Output the [x, y] coordinate of the center of the cell containing the given text.  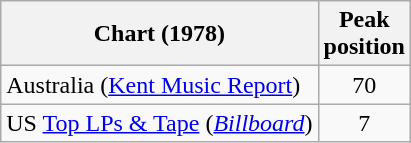
Peakposition [364, 34]
Chart (1978) [160, 34]
70 [364, 85]
US Top LPs & Tape (Billboard) [160, 123]
7 [364, 123]
Australia (Kent Music Report) [160, 85]
